Identify which cell holds the provided text, then report its [X, Y] central coordinate. 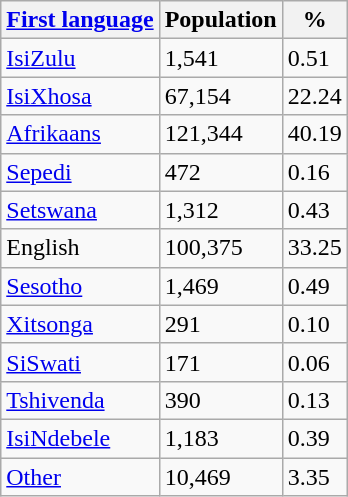
1,469 [220, 286]
0.39 [314, 438]
390 [220, 400]
40.19 [314, 134]
1,183 [220, 438]
IsiNdebele [80, 438]
0.51 [314, 58]
121,344 [220, 134]
67,154 [220, 96]
First language [80, 20]
0.16 [314, 172]
Xitsonga [80, 324]
1,312 [220, 210]
171 [220, 362]
0.49 [314, 286]
10,469 [220, 477]
SiSwati [80, 362]
0.43 [314, 210]
22.24 [314, 96]
IsiZulu [80, 58]
Tshivenda [80, 400]
0.06 [314, 362]
291 [220, 324]
0.10 [314, 324]
0.13 [314, 400]
Setswana [80, 210]
Sesotho [80, 286]
Population [220, 20]
1,541 [220, 58]
3.35 [314, 477]
English [80, 248]
Afrikaans [80, 134]
% [314, 20]
IsiXhosa [80, 96]
33.25 [314, 248]
472 [220, 172]
Other [80, 477]
Sepedi [80, 172]
100,375 [220, 248]
